From the cell containing the given text, extract its center point as (x, y) coordinate. 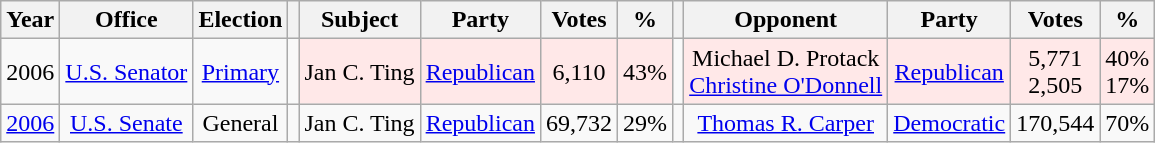
29% (646, 123)
General (240, 123)
Primary (240, 72)
Office (126, 20)
U.S. Senator (126, 72)
170,544 (1056, 123)
Subject (360, 20)
Thomas R. Carper (786, 123)
43% (646, 72)
Year (30, 20)
Opponent (786, 20)
40%17% (1128, 72)
Michael D. ProtackChristine O'Donnell (786, 72)
Democratic (950, 123)
5,7712,505 (1056, 72)
69,732 (578, 123)
U.S. Senate (126, 123)
70% (1128, 123)
Election (240, 20)
6,110 (578, 72)
